Find where the given text appears and provide that cell's center as (x, y) coordinate. 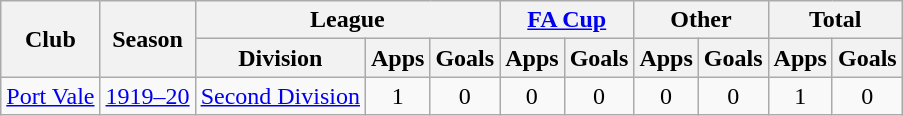
League (348, 20)
Other (701, 20)
Total (835, 20)
Division (280, 58)
Season (148, 39)
FA Cup (567, 20)
Second Division (280, 96)
1919–20 (148, 96)
Club (50, 39)
Port Vale (50, 96)
